From the cell containing the given text, extract its center point as (X, Y) coordinate. 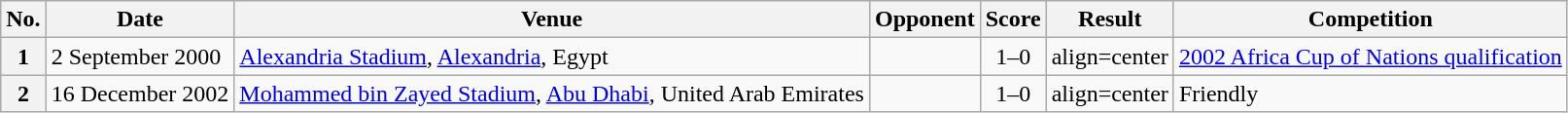
Friendly (1371, 94)
Score (1013, 19)
Date (140, 19)
Opponent (924, 19)
2002 Africa Cup of Nations qualification (1371, 56)
Alexandria Stadium, Alexandria, Egypt (552, 56)
16 December 2002 (140, 94)
Venue (552, 19)
No. (23, 19)
Mohammed bin Zayed Stadium, Abu Dhabi, United Arab Emirates (552, 94)
2 September 2000 (140, 56)
Result (1110, 19)
2 (23, 94)
Competition (1371, 19)
1 (23, 56)
